Locate the cell with the specified text and output its [X, Y] center coordinate. 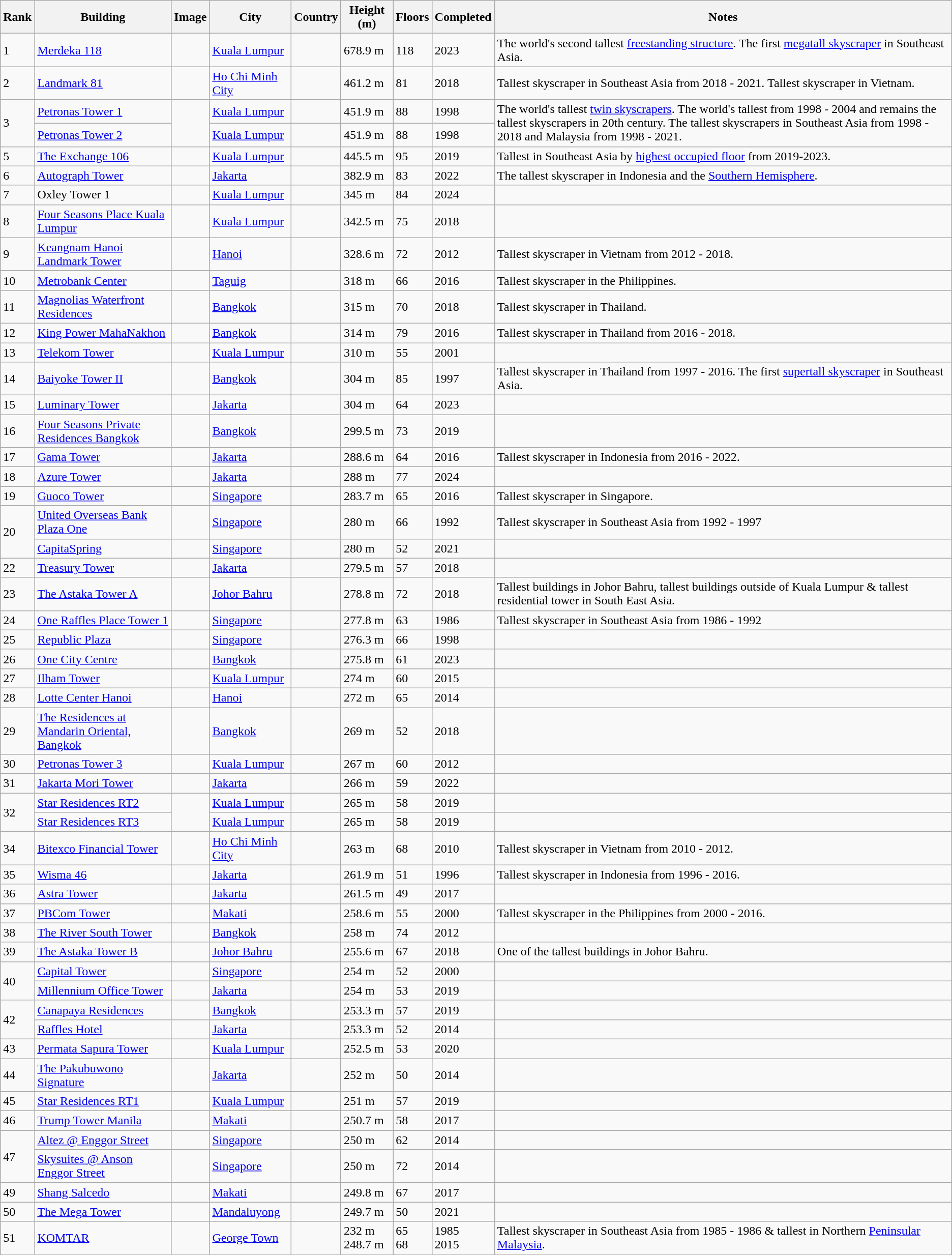
74 [412, 932]
Lotte Center Hanoi [103, 697]
118 [412, 50]
Azure Tower [103, 477]
The Astaka Tower A [103, 594]
43 [17, 1048]
Jakarta Mori Tower [103, 783]
Tallest skyscraper in Thailand from 1997 - 2016. The first supertall skyscraper in Southeast Asia. [723, 378]
266 m [367, 783]
Republic Plaza [103, 639]
1992 [463, 522]
83 [412, 176]
The Astaka Tower B [103, 952]
61 [412, 659]
Gama Tower [103, 457]
Landmark 81 [103, 83]
Metrobank Center [103, 280]
One City Centre [103, 659]
73 [412, 431]
Luminary Tower [103, 405]
310 m [367, 353]
261.9 m [367, 874]
35 [17, 874]
328.6 m [367, 254]
Petronas Tower 1 [103, 111]
2020 [463, 1048]
318 m [367, 280]
Millennium Office Tower [103, 990]
Ilham Tower [103, 678]
261.5 m [367, 894]
Tallest skyscraper in Indonesia from 2016 - 2022. [723, 457]
Image [190, 17]
Tallest skyscraper in Thailand from 2016 - 2018. [723, 333]
George Town [250, 1238]
Skysuites @ Anson Enggor Street [103, 1166]
One Raffles Place Tower 1 [103, 620]
27 [17, 678]
279.5 m [367, 568]
288 m [367, 477]
12 [17, 333]
345 m [367, 195]
Country [316, 17]
315 m [367, 306]
79 [412, 333]
258 m [367, 932]
Capital Tower [103, 971]
15 [17, 405]
One of the tallest buildings in Johor Bahru. [723, 952]
Star Residences RT1 [103, 1101]
City [250, 17]
Tallest skyscraper in Southeast Asia from 1985 - 1986 & tallest in Northern Peninsular Malaysia. [723, 1238]
Wisma 46 [103, 874]
6 [17, 176]
Merdeka 118 [103, 50]
44 [17, 1074]
269 m [367, 731]
Tallest skyscraper in Southeast Asia from 1992 - 1997 [723, 522]
47 [17, 1157]
37 [17, 913]
Tallest skyscraper in the Philippines. [723, 280]
2015 [463, 678]
272 m [367, 697]
20 [17, 532]
17 [17, 457]
283.7 m [367, 496]
276.3 m [367, 639]
9 [17, 254]
445.5 m [367, 156]
28 [17, 697]
2001 [463, 353]
Star Residences RT3 [103, 822]
Tallest skyscraper in Singapore. [723, 496]
Keangnam Hanoi Landmark Tower [103, 254]
29 [17, 731]
Canapaya Residences [103, 1010]
The tallest skyscraper in Indonesia and the Southern Hemisphere. [723, 176]
255.6 m [367, 952]
KOMTAR [103, 1238]
7 [17, 195]
288.6 m [367, 457]
Bitexco Financial Tower [103, 849]
70 [412, 306]
32 [17, 812]
22 [17, 568]
68 [412, 849]
Raffles Hotel [103, 1029]
23 [17, 594]
62 [412, 1140]
King Power MahaNakhon [103, 333]
18 [17, 477]
Tallest skyscraper in Southeast Asia from 2018 - 2021. Tallest skyscraper in Vietnam. [723, 83]
16 [17, 431]
14 [17, 378]
3 [17, 123]
Tallest skyscraper in the Philippines from 2000 - 2016. [723, 913]
382.9 m [367, 176]
258.6 m [367, 913]
11 [17, 306]
77 [412, 477]
40 [17, 981]
Tallest skyscraper in Vietnam from 2012 - 2018. [723, 254]
Treasury Tower [103, 568]
Four Seasons Place Kuala Lumpur [103, 221]
Tallest skyscraper in Thailand. [723, 306]
461.2 m [367, 83]
Astra Tower [103, 894]
81 [412, 83]
19 [17, 496]
250.7 m [367, 1121]
84 [412, 195]
249.8 m [367, 1192]
Telekom Tower [103, 353]
Autograph Tower [103, 176]
678.9 m [367, 50]
PBCom Tower [103, 913]
Four Seasons Private Residences Bangkok [103, 431]
Building [103, 17]
2010 [463, 849]
59 [412, 783]
6568 [412, 1238]
63 [412, 620]
299.5 m [367, 431]
Oxley Tower 1 [103, 195]
252.5 m [367, 1048]
Altez @ Enggor Street [103, 1140]
31 [17, 783]
Rank [17, 17]
19852015 [463, 1238]
The Pakubuwono Signature [103, 1074]
249.7 m [367, 1212]
36 [17, 894]
1996 [463, 874]
Tallest in Southeast Asia by highest occupied floor from 2019-2023. [723, 156]
39 [17, 952]
1997 [463, 378]
2 [17, 83]
United Overseas Bank Plaza One [103, 522]
The Exchange 106 [103, 156]
Petronas Tower 3 [103, 764]
Petronas Tower 2 [103, 135]
5 [17, 156]
42 [17, 1019]
Notes [723, 17]
95 [412, 156]
1986 [463, 620]
278.8 m [367, 594]
263 m [367, 849]
75 [412, 221]
Magnolias Waterfront Residences [103, 306]
Tallest buildings in Johor Bahru, tallest buildings outside of Kuala Lumpur & tallest residential tower in South East Asia. [723, 594]
8 [17, 221]
25 [17, 639]
Floors [412, 17]
Taguig [250, 280]
232 m248.7 m [367, 1238]
The Residences at Mandarin Oriental, Bangkok [103, 731]
Completed [463, 17]
38 [17, 932]
277.8 m [367, 620]
267 m [367, 764]
Trump Tower Manila [103, 1121]
Baiyoke Tower II [103, 378]
1 [17, 50]
342.5 m [367, 221]
13 [17, 353]
34 [17, 849]
251 m [367, 1101]
Mandaluyong [250, 1212]
275.8 m [367, 659]
Tallest skyscraper in Southeast Asia from 1986 - 1992 [723, 620]
274 m [367, 678]
The Mega Tower [103, 1212]
85 [412, 378]
Guoco Tower [103, 496]
30 [17, 764]
314 m [367, 333]
26 [17, 659]
46 [17, 1121]
Permata Sapura Tower [103, 1048]
The world's second tallest freestanding structure. The first megatall skyscraper in Southeast Asia. [723, 50]
Tallest skyscraper in Vietnam from 2010 - 2012. [723, 849]
Height (m) [367, 17]
24 [17, 620]
CapitaSpring [103, 548]
Star Residences RT2 [103, 803]
45 [17, 1101]
Shang Salcedo [103, 1192]
The River South Tower [103, 932]
10 [17, 280]
252 m [367, 1074]
Tallest skyscraper in Indonesia from 1996 - 2016. [723, 874]
